Return (X, Y) of the center of cell containing provided text 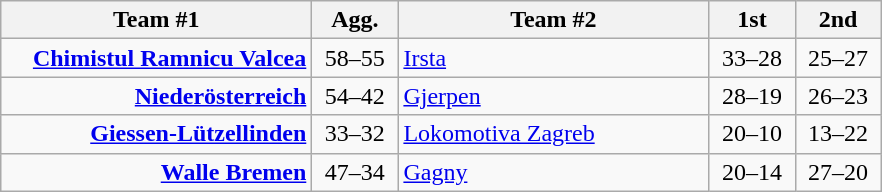
13–22 (838, 134)
Gagny (554, 172)
54–42 (355, 96)
Lokomotiva Zagreb (554, 134)
58–55 (355, 58)
20–10 (752, 134)
28–19 (752, 96)
20–14 (752, 172)
Irsta (554, 58)
Gjerpen (554, 96)
47–34 (355, 172)
33–32 (355, 134)
26–23 (838, 96)
Team #2 (554, 20)
Team #1 (156, 20)
Walle Bremen (156, 172)
Chimistul Ramnicu Valcea (156, 58)
27–20 (838, 172)
33–28 (752, 58)
Niederösterreich (156, 96)
25–27 (838, 58)
Giessen-Lützellinden (156, 134)
1st (752, 20)
2nd (838, 20)
Agg. (355, 20)
